For the text-containing cell, return its midpoint in (x, y) coordinate format. 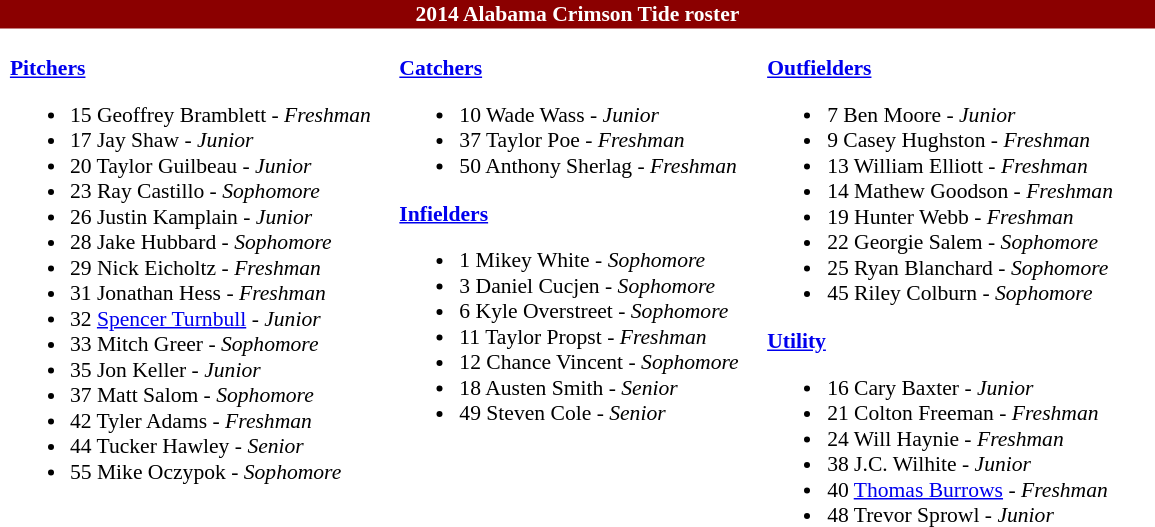
2014 Alabama Crimson Tide roster (578, 14)
